Return the [x, y] coordinate for the center point of the cell that contains the specified text.  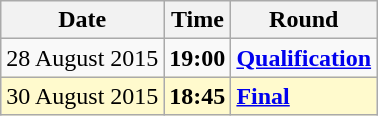
Qualification [304, 58]
28 August 2015 [82, 58]
Date [82, 20]
18:45 [198, 96]
30 August 2015 [82, 96]
Final [304, 96]
Time [198, 20]
Round [304, 20]
19:00 [198, 58]
